Scan for the cell matching the given text and deliver its [x, y] coordinate at center. 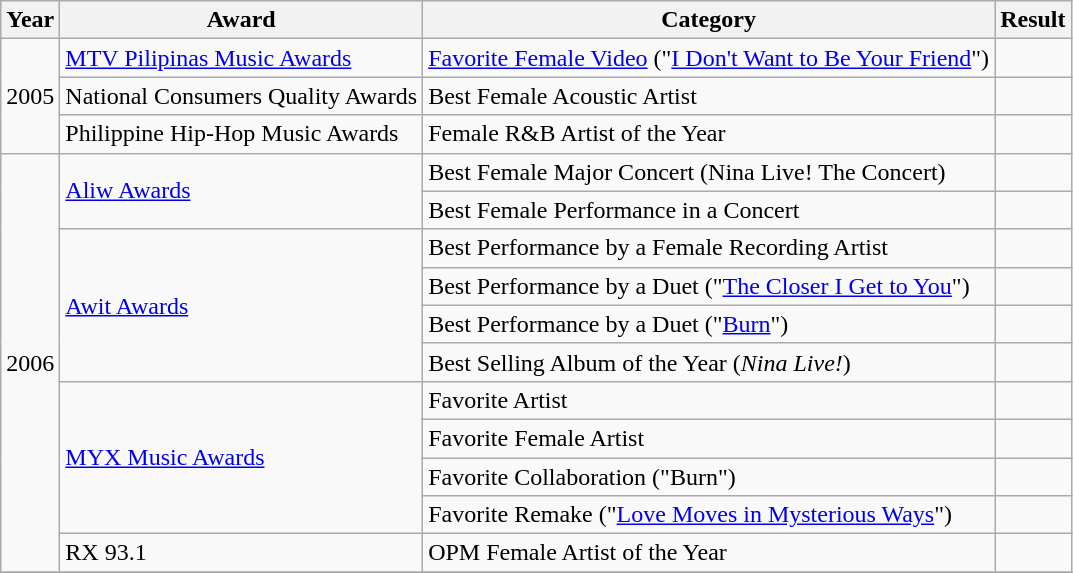
Favorite Collaboration ("Burn") [709, 477]
Result [1033, 20]
Best Performance by a Duet ("The Closer I Get to You") [709, 286]
Favorite Artist [709, 400]
Female R&B Artist of the Year [709, 134]
Best Performance by a Duet ("Burn") [709, 324]
National Consumers Quality Awards [242, 96]
Best Female Acoustic Artist [709, 96]
2006 [30, 362]
Best Performance by a Female Recording Artist [709, 248]
RX 93.1 [242, 553]
Aliw Awards [242, 191]
Award [242, 20]
Philippine Hip-Hop Music Awards [242, 134]
Best Female Performance in a Concert [709, 210]
MTV Pilipinas Music Awards [242, 58]
Best Selling Album of the Year (Nina Live!) [709, 362]
Best Female Major Concert (Nina Live! The Concert) [709, 172]
Category [709, 20]
Awit Awards [242, 305]
Year [30, 20]
Favorite Female Artist [709, 438]
OPM Female Artist of the Year [709, 553]
2005 [30, 96]
Favorite Remake ("Love Moves in Mysterious Ways") [709, 515]
Favorite Female Video ("I Don't Want to Be Your Friend") [709, 58]
MYX Music Awards [242, 457]
